Scan for the cell matching the given text and deliver its (X, Y) coordinate at center. 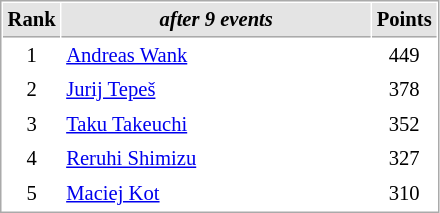
Jurij Tepeš (216, 90)
Andreas Wank (216, 56)
378 (404, 90)
Taku Takeuchi (216, 124)
5 (32, 194)
1 (32, 56)
4 (32, 158)
2 (32, 90)
327 (404, 158)
3 (32, 124)
Reruhi Shimizu (216, 158)
Maciej Kot (216, 194)
after 9 events (216, 20)
Rank (32, 20)
Points (404, 20)
310 (404, 194)
352 (404, 124)
449 (404, 56)
